Return [x, y] of the center of cell containing provided text 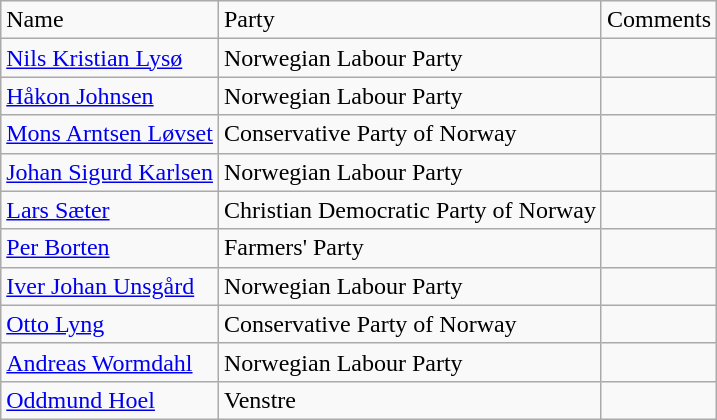
Comments [658, 20]
Name [110, 20]
Johan Sigurd Karlsen [110, 172]
Per Borten [110, 248]
Party [410, 20]
Mons Arntsen Løvset [110, 134]
Farmers' Party [410, 248]
Oddmund Hoel [110, 400]
Venstre [410, 400]
Otto Lyng [110, 324]
Christian Democratic Party of Norway [410, 210]
Nils Kristian Lysø [110, 58]
Lars Sæter [110, 210]
Iver Johan Unsgård [110, 286]
Andreas Wormdahl [110, 362]
Håkon Johnsen [110, 96]
